Pinpoint the cell where the given text exists, returning its [X, Y] midpoint coordinate. 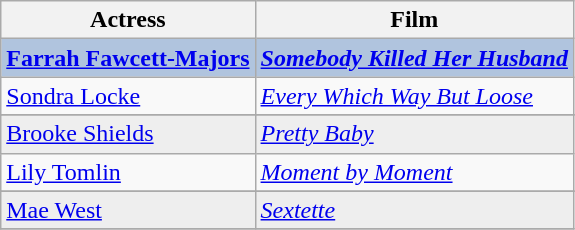
Brooke Shields [128, 134]
Actress [128, 20]
Pretty Baby [414, 134]
Film [414, 20]
Sextette [414, 210]
Sondra Locke [128, 96]
Mae West [128, 210]
Somebody Killed Her Husband [414, 58]
Lily Tomlin [128, 172]
Moment by Moment [414, 172]
Every Which Way But Loose [414, 96]
Farrah Fawcett-Majors [128, 58]
